Return (X, Y) of the center of cell containing provided text 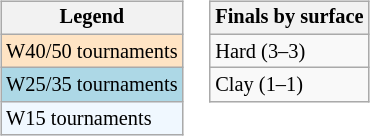
Finals by surface (289, 18)
W25/35 tournaments (92, 85)
W40/50 tournaments (92, 51)
Hard (3–3) (289, 51)
W15 tournaments (92, 119)
Clay (1–1) (289, 85)
Legend (92, 18)
